For the text-containing cell, return its midpoint in [x, y] coordinate format. 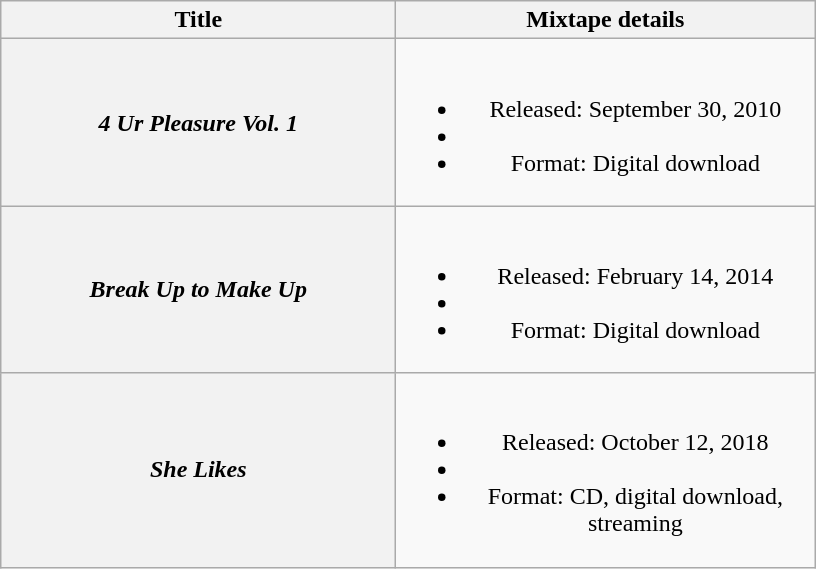
Mixtape details [606, 20]
Released: October 12, 2018Format: CD, digital download, streaming [606, 470]
Title [198, 20]
Released: September 30, 2010Format: Digital download [606, 122]
She Likes [198, 470]
4 Ur Pleasure Vol. 1 [198, 122]
Released: February 14, 2014Format: Digital download [606, 290]
Break Up to Make Up [198, 290]
